For the text-containing cell, return its midpoint in [x, y] coordinate format. 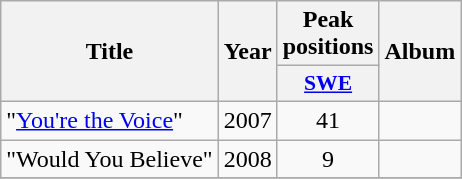
Title [110, 52]
2008 [248, 159]
Album [420, 52]
9 [328, 159]
"You're the Voice" [110, 120]
"Would You Believe" [110, 159]
2007 [248, 120]
41 [328, 120]
SWE [328, 84]
Year [248, 52]
Peak positions [328, 34]
